Detect which cell encompasses the target text, then output its [X, Y] center coordinate. 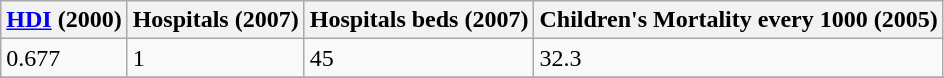
45 [419, 58]
32.3 [738, 58]
0.677 [64, 58]
Children's Mortality every 1000 (2005) [738, 20]
1 [216, 58]
HDI (2000) [64, 20]
Hospitals beds (2007) [419, 20]
Hospitals (2007) [216, 20]
